Determine the (x, y) coordinate at the center of the cell enclosing the given text.  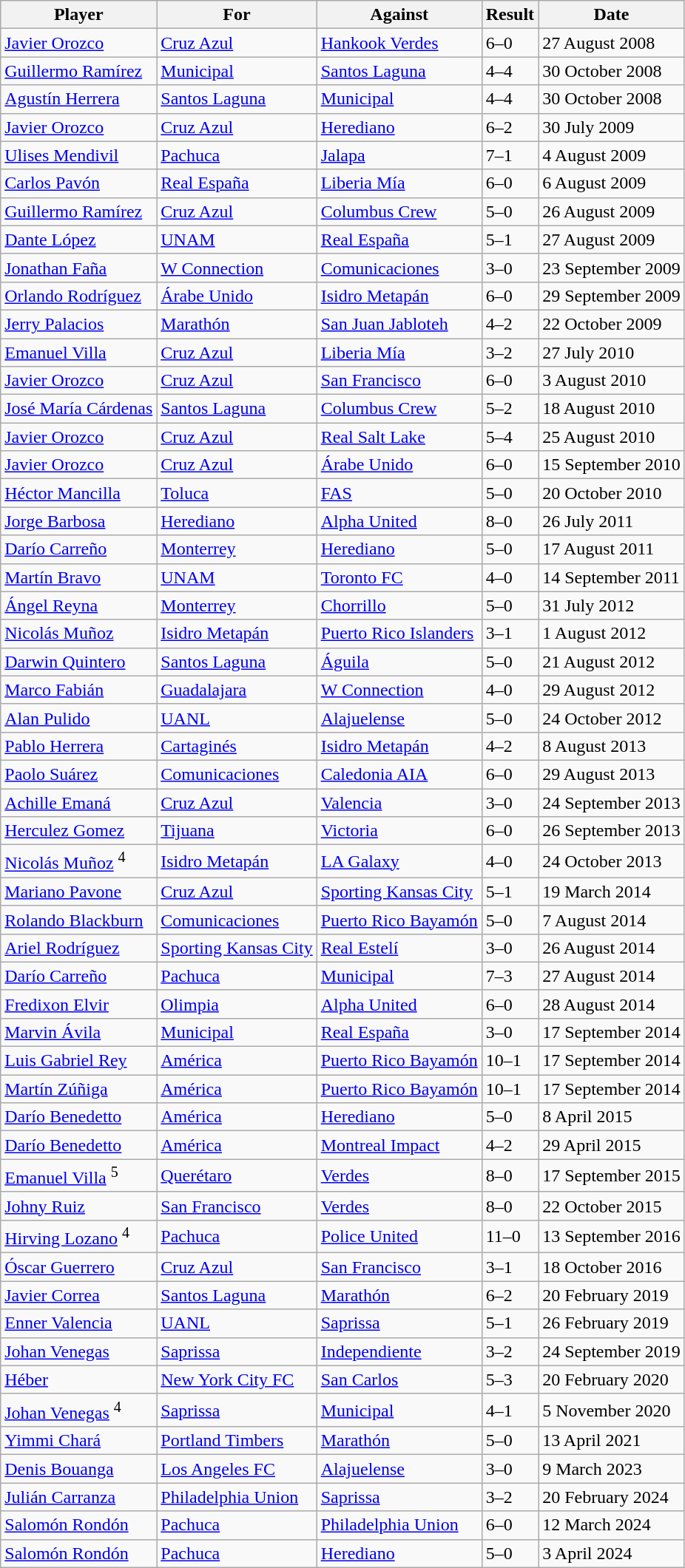
Ariel Rodríguez (78, 948)
27 July 2010 (612, 353)
7 August 2014 (612, 920)
Toluca (237, 493)
Johan Venegas (78, 1351)
Querétaro (237, 1175)
Real Estelí (399, 948)
18 August 2010 (612, 409)
Johny Ruiz (78, 1206)
12 March 2024 (612, 1525)
Puerto Rico Islanders (399, 634)
Héber (78, 1379)
31 July 2012 (612, 605)
Nicolás Muñoz 4 (78, 862)
7–3 (510, 976)
Martín Zúñiga (78, 1089)
7–1 (510, 155)
26 August 2014 (612, 948)
9 March 2023 (612, 1469)
3 April 2024 (612, 1553)
San Juan Jabloteh (399, 324)
8 April 2015 (612, 1117)
Agustín Herrera (78, 99)
Ulises Mendivil (78, 155)
Portland Timbers (237, 1441)
Toronto FC (399, 577)
Alan Pulido (78, 718)
26 September 2013 (612, 831)
26 July 2011 (612, 521)
14 September 2011 (612, 577)
Dante López (78, 240)
29 September 2009 (612, 296)
Hankook Verdes (399, 43)
5–2 (510, 409)
Julián Carranza (78, 1497)
13 April 2021 (612, 1441)
Victoria (399, 831)
20 February 2024 (612, 1497)
24 September 2019 (612, 1351)
Date (612, 15)
5 November 2020 (612, 1411)
Jerry Palacios (78, 324)
Martín Bravo (78, 577)
1 August 2012 (612, 634)
Javier Correa (78, 1295)
Emanuel Villa 5 (78, 1175)
21 August 2012 (612, 662)
15 September 2010 (612, 465)
Enner Valencia (78, 1323)
19 March 2014 (612, 892)
Johan Venegas 4 (78, 1411)
Independiente (399, 1351)
Against (399, 15)
29 April 2015 (612, 1145)
Tijuana (237, 831)
20 February 2019 (612, 1295)
17 September 2015 (612, 1175)
José María Cárdenas (78, 409)
For (237, 15)
13 September 2016 (612, 1236)
Ángel Reyna (78, 605)
FAS (399, 493)
24 September 2013 (612, 802)
Guadalajara (237, 690)
17 August 2011 (612, 549)
30 July 2009 (612, 127)
Águila (399, 662)
22 October 2009 (612, 324)
Hirving Lozano 4 (78, 1236)
Los Angeles FC (237, 1469)
Orlando Rodríguez (78, 296)
24 October 2012 (612, 718)
11–0 (510, 1236)
18 October 2016 (612, 1267)
Cartaginés (237, 746)
Yimmi Chará (78, 1441)
Police United (399, 1236)
26 February 2019 (612, 1323)
Jonathan Faña (78, 268)
Achille Emaná (78, 802)
25 August 2010 (612, 437)
26 August 2009 (612, 211)
Pablo Herrera (78, 746)
Paolo Suárez (78, 774)
Player (78, 15)
Marvin Ávila (78, 1032)
Jalapa (399, 155)
20 February 2020 (612, 1379)
24 October 2013 (612, 862)
Chorrillo (399, 605)
Caledonia AIA (399, 774)
23 September 2009 (612, 268)
Marco Fabián (78, 690)
Emanuel Villa (78, 353)
New York City FC (237, 1379)
Jorge Barbosa (78, 521)
27 August 2008 (612, 43)
20 October 2010 (612, 493)
Luis Gabriel Rey (78, 1061)
Olimpia (237, 1004)
Mariano Pavone (78, 892)
Valencia (399, 802)
22 October 2015 (612, 1206)
8 August 2013 (612, 746)
Fredixon Elvir (78, 1004)
Montreal Impact (399, 1145)
San Carlos (399, 1379)
3 August 2010 (612, 381)
27 August 2009 (612, 240)
5–3 (510, 1379)
6 August 2009 (612, 183)
29 August 2012 (612, 690)
4 August 2009 (612, 155)
Result (510, 15)
Denis Bouanga (78, 1469)
Real Salt Lake (399, 437)
Rolando Blackburn (78, 920)
Héctor Mancilla (78, 493)
Óscar Guerrero (78, 1267)
Carlos Pavón (78, 183)
29 August 2013 (612, 774)
Nicolás Muñoz (78, 634)
LA Galaxy (399, 862)
Herculez Gomez (78, 831)
4–1 (510, 1411)
Darwin Quintero (78, 662)
28 August 2014 (612, 1004)
5–4 (510, 437)
27 August 2014 (612, 976)
